Detect which cell encompasses the target text, then output its [x, y] center coordinate. 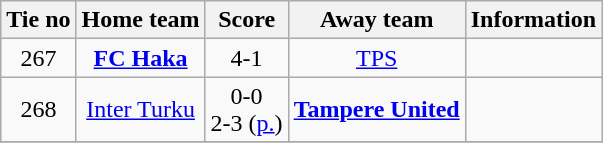
Tampere United [376, 110]
268 [38, 110]
Score [246, 20]
267 [38, 58]
Information [533, 20]
0-0 2-3 (p.) [246, 110]
Home team [140, 20]
Tie no [38, 20]
TPS [376, 58]
Inter Turku [140, 110]
Away team [376, 20]
FC Haka [140, 58]
4-1 [246, 58]
